Locate the cell with the specified text and output its (X, Y) center coordinate. 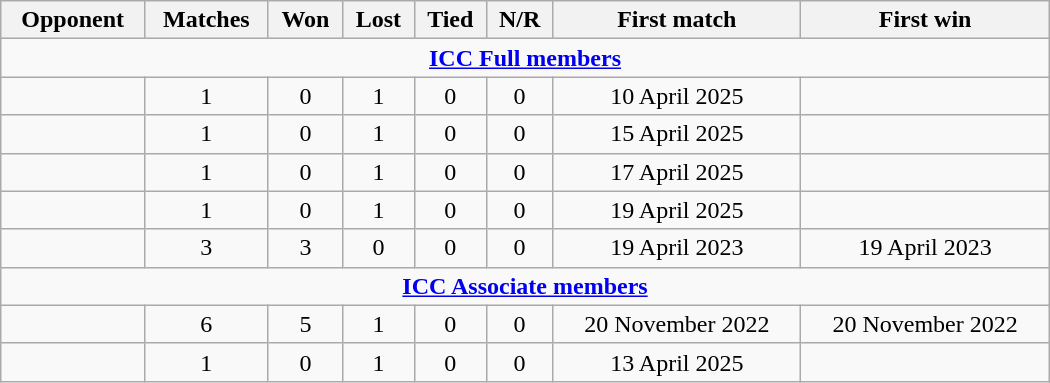
15 April 2025 (677, 134)
19 April 2025 (677, 210)
17 April 2025 (677, 172)
ICC Full members (525, 58)
ICC Associate members (525, 286)
5 (306, 324)
N/R (519, 20)
Won (306, 20)
First match (677, 20)
Tied (450, 20)
10 April 2025 (677, 96)
13 April 2025 (677, 362)
Opponent (73, 20)
6 (207, 324)
First win (925, 20)
Matches (207, 20)
Lost (378, 20)
